Capture the cell that displays the provided text and extract its (x, y) central coordinate. 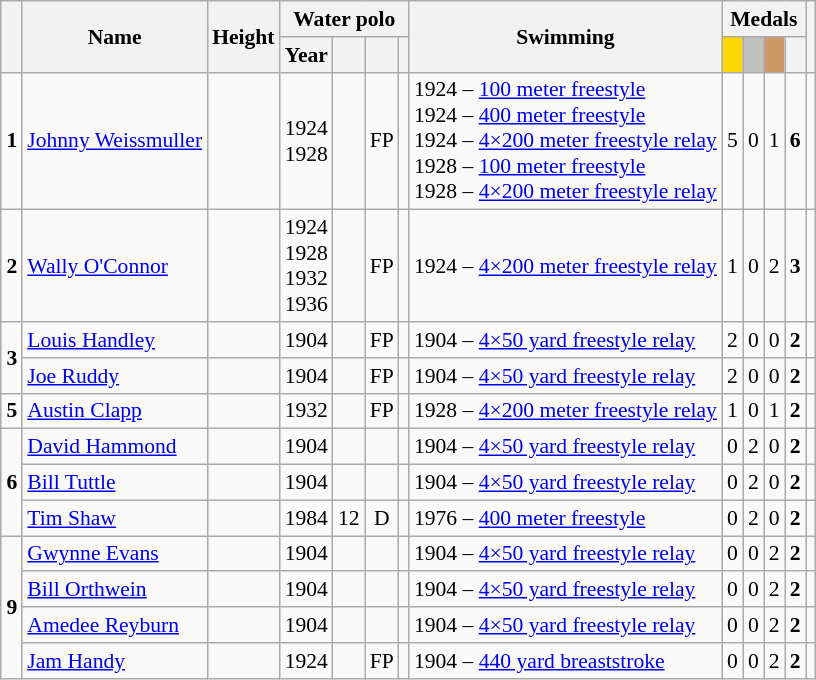
Tim Shaw (114, 518)
9 (12, 607)
D (382, 518)
Joe Ruddy (114, 376)
1984 (306, 518)
1904 – 440 yard breaststroke (566, 661)
Wally O'Connor (114, 266)
1924 – 100 meter freestyle1924 – 400 meter freestyle1924 – 4×200 meter freestyle relay1928 – 100 meter freestyle1928 – 4×200 meter freestyle relay (566, 141)
1924 – 4×200 meter freestyle relay (566, 266)
Name (114, 36)
Louis Handley (114, 340)
Johnny Weissmuller (114, 141)
Austin Clapp (114, 411)
1924 (306, 661)
David Hammond (114, 447)
Height (243, 36)
1924 19281932 1936 (306, 266)
Medals (764, 19)
Year (306, 55)
1976 – 400 meter freestyle (566, 518)
1932 (306, 411)
Jam Handy (114, 661)
Bill Orthwein (114, 590)
1924 1928 (306, 141)
Bill Tuttle (114, 483)
Water polo (344, 19)
Amedee Reyburn (114, 625)
1928 – 4×200 meter freestyle relay (566, 411)
Gwynne Evans (114, 554)
12 (349, 518)
Swimming (566, 36)
